Pinpoint the cell where the given text exists, returning its [x, y] midpoint coordinate. 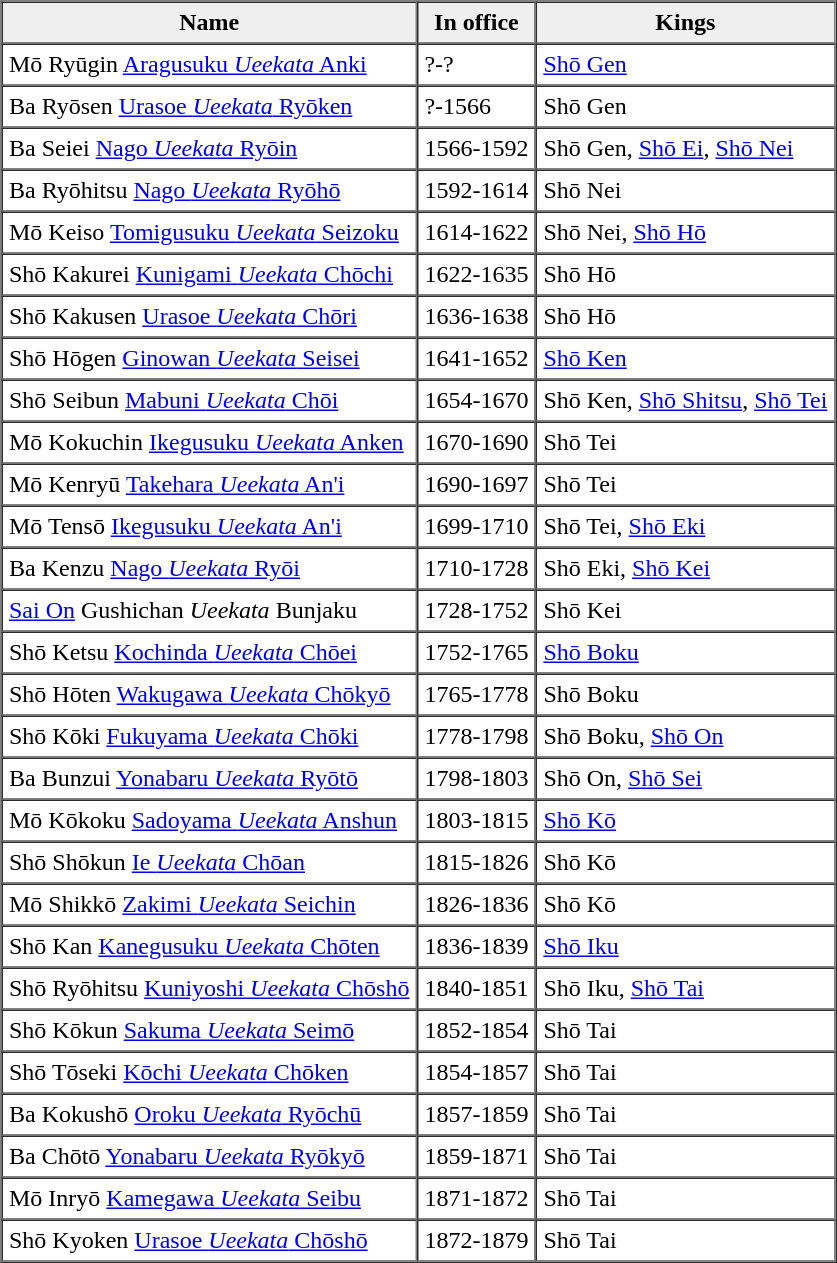
Ba Seiei Nago Ueekata Ryōin [210, 149]
1654-1670 [476, 401]
1871-1872 [476, 1199]
1566-1592 [476, 149]
Shō On, Shō Sei [686, 779]
Mō Kokuchin Ikegusuku Ueekata Anken [210, 443]
1670-1690 [476, 443]
1854-1857 [476, 1073]
Shō Kan Kanegusuku Ueekata Chōten [210, 947]
1803-1815 [476, 821]
Ba Ryōhitsu Nago Ueekata Ryōhō [210, 191]
Shō Iku, Shō Tai [686, 989]
?-? [476, 65]
Shō Hōgen Ginowan Ueekata Seisei [210, 359]
Ba Kokushō Oroku Ueekata Ryōchū [210, 1115]
1826-1836 [476, 905]
1857-1859 [476, 1115]
Name [210, 23]
Shō Eki, Shō Kei [686, 569]
1872-1879 [476, 1241]
?-1566 [476, 107]
Shō Boku, Shō On [686, 737]
Mō Tensō Ikegusuku Ueekata An'i [210, 527]
1840-1851 [476, 989]
Shō Iku [686, 947]
Shō Ken, Shō Shitsu, Shō Tei [686, 401]
In office [476, 23]
1622-1635 [476, 275]
Shō Kakurei Kunigami Ueekata Chōchi [210, 275]
Shō Kakusen Urasoe Ueekata Chōri [210, 317]
Shō Tōseki Kōchi Ueekata Chōken [210, 1073]
Mō Shikkō Zakimi Ueekata Seichin [210, 905]
Shō Shōkun Ie Ueekata Chōan [210, 863]
1636-1638 [476, 317]
Shō Ketsu Kochinda Ueekata Chōei [210, 653]
1798-1803 [476, 779]
1778-1798 [476, 737]
1815-1826 [476, 863]
1690-1697 [476, 485]
Shō Gen, Shō Ei, Shō Nei [686, 149]
Shō Nei, Shō Hō [686, 233]
Shō Kōki Fukuyama Ueekata Chōki [210, 737]
1836-1839 [476, 947]
Ba Bunzui Yonabaru Ueekata Ryōtō [210, 779]
Mō Kenryū Takehara Ueekata An'i [210, 485]
1859-1871 [476, 1157]
1592-1614 [476, 191]
1752-1765 [476, 653]
Ba Ryōsen Urasoe Ueekata Ryōken [210, 107]
1699-1710 [476, 527]
Shō Kōkun Sakuma Ueekata Seimō [210, 1031]
Kings [686, 23]
Shō Ryōhitsu Kuniyoshi Ueekata Chōshō [210, 989]
Ba Chōtō Yonabaru Ueekata Ryōkyō [210, 1157]
Ba Kenzu Nago Ueekata Ryōi [210, 569]
Mō Inryō Kamegawa Ueekata Seibu [210, 1199]
Shō Ken [686, 359]
Mō Ryūgin Aragusuku Ueekata Anki [210, 65]
1728-1752 [476, 611]
Shō Seibun Mabuni Ueekata Chōi [210, 401]
1614-1622 [476, 233]
1852-1854 [476, 1031]
Sai On Gushichan Ueekata Bunjaku [210, 611]
Shō Kei [686, 611]
Shō Hōten Wakugawa Ueekata Chōkyō [210, 695]
Shō Tei, Shō Eki [686, 527]
1765-1778 [476, 695]
1710-1728 [476, 569]
Shō Kyoken Urasoe Ueekata Chōshō [210, 1241]
Shō Nei [686, 191]
Mō Kōkoku Sadoyama Ueekata Anshun [210, 821]
1641-1652 [476, 359]
Mō Keiso Tomigusuku Ueekata Seizoku [210, 233]
